Locate the cell with the specified text and output its (X, Y) center coordinate. 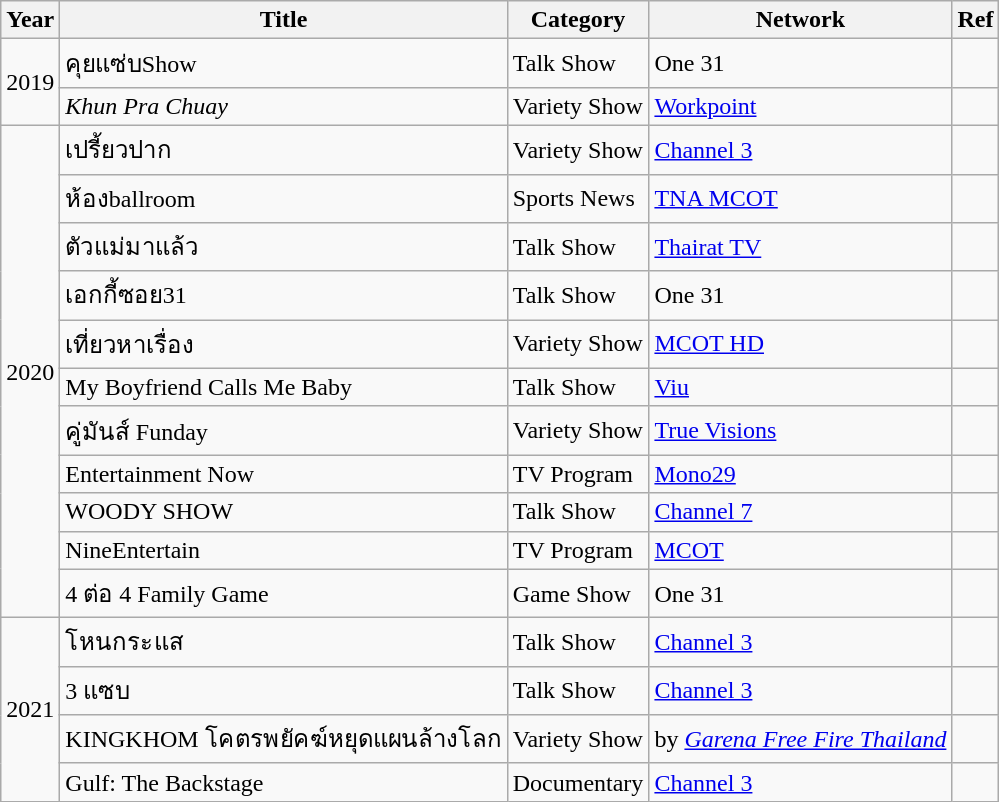
2021 (30, 710)
2020 (30, 371)
Workpoint (800, 106)
True Visions (800, 430)
MCOT (800, 550)
ห้องballroom (284, 198)
Ref (976, 20)
3 แซบ (284, 690)
ตัวแม่มาแล้ว (284, 248)
Year (30, 20)
by Garena Free Fire Thailand (800, 740)
Category (578, 20)
NineEntertain (284, 550)
Gulf: The Backstage (284, 782)
คู่มันส์ Funday (284, 430)
Network (800, 20)
Documentary (578, 782)
เปรี้ยวปาก (284, 150)
WOODY SHOW (284, 512)
Channel 7 (800, 512)
เที่ยวหาเรื่อง (284, 344)
Mono29 (800, 474)
Thairat TV (800, 248)
My Boyfriend Calls Me Baby (284, 387)
โหนกระแส (284, 642)
4 ต่อ 4 Family Game (284, 594)
KINGKHOM โคตรพยัคฆ์หยุดแผนล้างโลก (284, 740)
Title (284, 20)
Khun Pra Chuay (284, 106)
Game Show (578, 594)
เอกกี้ซอย31 (284, 296)
Sports News (578, 198)
MCOT HD (800, 344)
Viu (800, 387)
Entertainment Now (284, 474)
2019 (30, 82)
TNA MCOT (800, 198)
คุยแซ่บShow (284, 64)
